Return the [x, y] coordinate for the center point of the cell that contains the specified text.  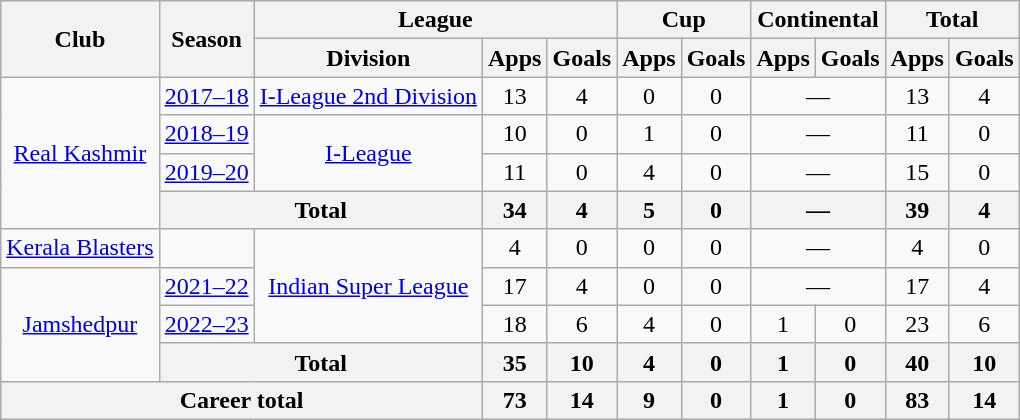
Career total [242, 400]
I-League 2nd Division [368, 96]
Indian Super League [368, 286]
18 [515, 324]
I-League [368, 153]
34 [515, 210]
Club [80, 39]
9 [649, 400]
Cup [684, 20]
2022–23 [206, 324]
Jamshedpur [80, 324]
2017–18 [206, 96]
2018–19 [206, 134]
Real Kashmir [80, 153]
73 [515, 400]
23 [917, 324]
5 [649, 210]
35 [515, 362]
83 [917, 400]
2019–20 [206, 172]
Continental [818, 20]
Division [368, 58]
40 [917, 362]
15 [917, 172]
League [436, 20]
39 [917, 210]
2021–22 [206, 286]
Season [206, 39]
Kerala Blasters [80, 248]
